From the cell containing the given text, extract its center point as (X, Y) coordinate. 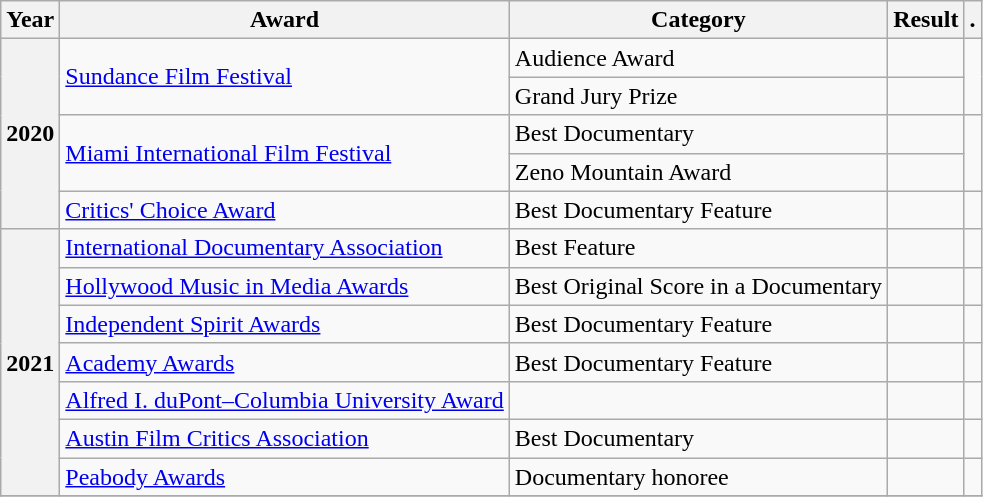
Peabody Awards (284, 477)
Academy Awards (284, 362)
Year (30, 20)
Award (284, 20)
2021 (30, 362)
Critics' Choice Award (284, 210)
Miami International Film Festival (284, 153)
Zeno Mountain Award (698, 172)
Result (926, 20)
International Documentary Association (284, 248)
Independent Spirit Awards (284, 324)
Documentary honoree (698, 477)
Grand Jury Prize (698, 96)
2020 (30, 134)
Best Original Score in a Documentary (698, 286)
Alfred I. duPont–Columbia University Award (284, 400)
Category (698, 20)
Audience Award (698, 58)
Austin Film Critics Association (284, 438)
Sundance Film Festival (284, 77)
. (972, 20)
Hollywood Music in Media Awards (284, 286)
Best Feature (698, 248)
